Return (x, y) of the center of cell containing provided text 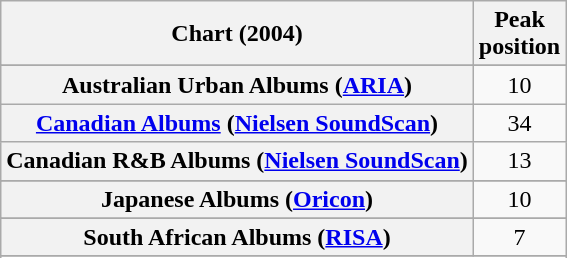
7 (519, 237)
Canadian Albums (Nielsen SoundScan) (238, 123)
Australian Urban Albums (ARIA) (238, 85)
Chart (2004) (238, 34)
13 (519, 161)
Japanese Albums (Oricon) (238, 199)
34 (519, 123)
Canadian R&B Albums (Nielsen SoundScan) (238, 161)
South African Albums (RISA) (238, 237)
Peakposition (519, 34)
